Output the (x, y) coordinate of the center of the cell containing the given text.  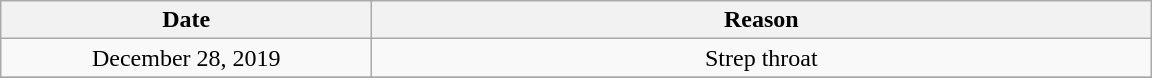
December 28, 2019 (186, 58)
Date (186, 20)
Reason (762, 20)
Strep throat (762, 58)
